Output the (x, y) coordinate of the center of the cell containing the given text.  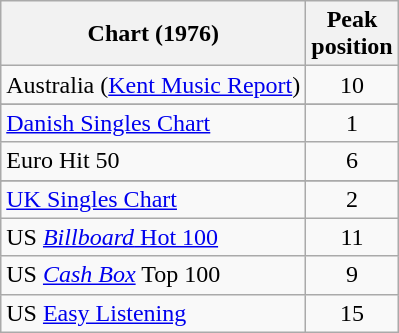
1 (352, 123)
9 (352, 275)
2 (352, 199)
Euro Hit 50 (154, 161)
6 (352, 161)
Australia (Kent Music Report) (154, 85)
15 (352, 313)
UK Singles Chart (154, 199)
11 (352, 237)
10 (352, 85)
Peakposition (352, 34)
US Easy Listening (154, 313)
US Cash Box Top 100 (154, 275)
Danish Singles Chart (154, 123)
US Billboard Hot 100 (154, 237)
Chart (1976) (154, 34)
